Locate the cell with the specified text and output its [x, y] center coordinate. 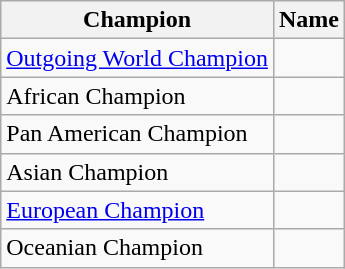
Name [308, 20]
Oceanian Champion [138, 248]
Champion [138, 20]
Asian Champion [138, 172]
Pan American Champion [138, 134]
European Champion [138, 210]
Outgoing World Champion [138, 58]
African Champion [138, 96]
